Scan for the cell matching the given text and deliver its (x, y) coordinate at center. 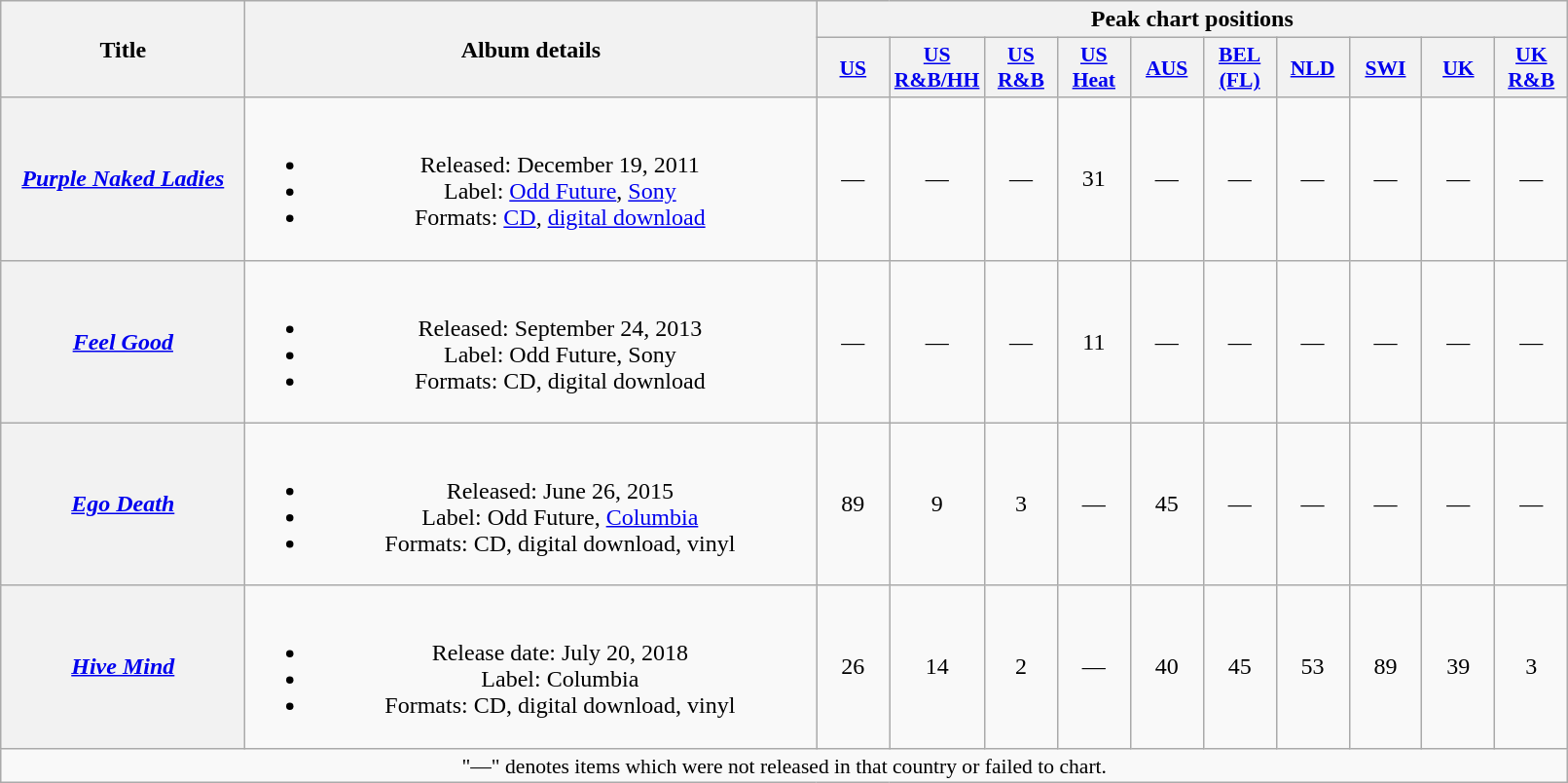
US R&B/HH (937, 68)
Released: June 26, 2015Label: Odd Future, ColumbiaFormats: CD, digital download, vinyl (531, 504)
UK R&B (1532, 68)
Peak chart positions (1192, 19)
9 (937, 504)
Release date: July 20, 2018Label: ColumbiaFormats: CD, digital download, vinyl (531, 666)
40 (1166, 666)
UK (1458, 68)
26 (853, 666)
14 (937, 666)
SWI (1386, 68)
39 (1458, 666)
Released: December 19, 2011Label: Odd Future, SonyFormats: CD, digital download (531, 179)
NLD (1312, 68)
11 (1094, 341)
2 (1020, 666)
Ego Death (123, 504)
BEL (FL) (1240, 68)
Released: September 24, 2013Label: Odd Future, SonyFormats: CD, digital download (531, 341)
31 (1094, 179)
Hive Mind (123, 666)
US R&B (1020, 68)
Album details (531, 49)
Purple Naked Ladies (123, 179)
Title (123, 49)
US Heat (1094, 68)
Feel Good (123, 341)
53 (1312, 666)
"—" denotes items which were not released in that country or failed to chart. (784, 765)
US (853, 68)
AUS (1166, 68)
